Scan for the cell matching the given text and deliver its [X, Y] coordinate at center. 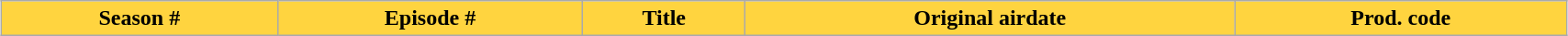
Season # [140, 18]
Prod. code [1401, 18]
Original airdate [990, 18]
Title [665, 18]
Episode # [430, 18]
